Capture the cell that displays the provided text and extract its [X, Y] central coordinate. 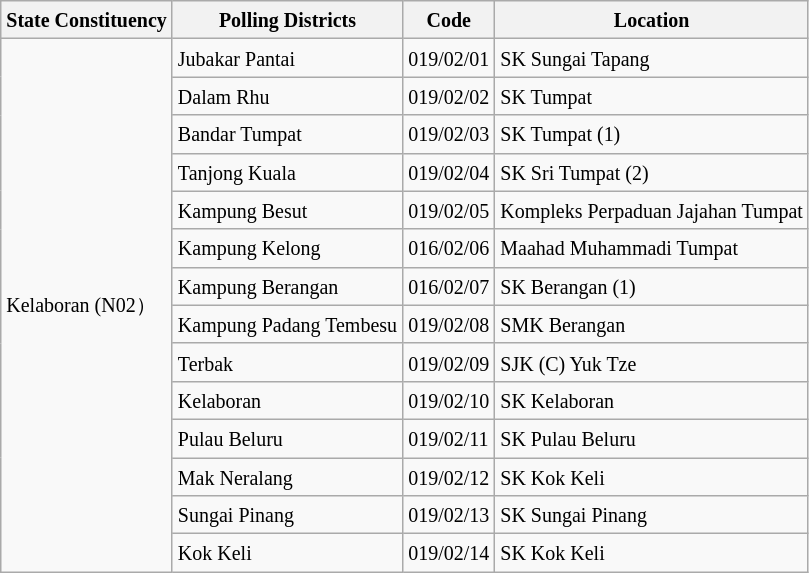
SK Kelaboran [652, 400]
019/02/12 [449, 477]
Location [652, 20]
Kompleks Perpaduan Jajahan Tumpat [652, 210]
Kelaboran [287, 400]
019/02/10 [449, 400]
019/02/04 [449, 172]
Mak Neralang [287, 477]
SK Tumpat (1) [652, 134]
Sungai Pinang [287, 515]
Pulau Beluru [287, 438]
SMK Berangan [652, 324]
019/02/13 [449, 515]
Kampung Berangan [287, 286]
Terbak [287, 362]
SK Sungai Pinang [652, 515]
Tanjong Kuala [287, 172]
SK Sungai Tapang [652, 58]
Maahad Muhammadi Tumpat [652, 248]
016/02/07 [449, 286]
Kelaboran (N02） [87, 306]
SK Tumpat [652, 96]
019/02/02 [449, 96]
Kampung Kelong [287, 248]
019/02/05 [449, 210]
Bandar Tumpat [287, 134]
SK Pulau Beluru [652, 438]
Polling Districts [287, 20]
019/02/03 [449, 134]
019/02/08 [449, 324]
SK Sri Tumpat (2) [652, 172]
Kampung Besut [287, 210]
016/02/06 [449, 248]
Jubakar Pantai [287, 58]
State Constituency [87, 20]
SK Berangan (1) [652, 286]
SJK (C) Yuk Tze [652, 362]
Kampung Padang Tembesu [287, 324]
019/02/09 [449, 362]
Dalam Rhu [287, 96]
019/02/01 [449, 58]
Kok Keli [287, 553]
Code [449, 20]
019/02/14 [449, 553]
019/02/11 [449, 438]
